Return (X, Y) of the center of cell containing provided text 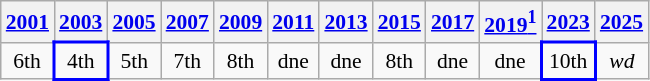
20191 (510, 22)
wd (622, 60)
7th (188, 60)
2013 (346, 22)
6th (28, 60)
2003 (80, 22)
2023 (568, 22)
2015 (400, 22)
2007 (188, 22)
10th (568, 60)
2011 (293, 22)
2009 (240, 22)
2001 (28, 22)
5th (134, 60)
2005 (134, 22)
4th (80, 60)
2025 (622, 22)
2017 (452, 22)
